Detect which cell encompasses the target text, then output its (x, y) center coordinate. 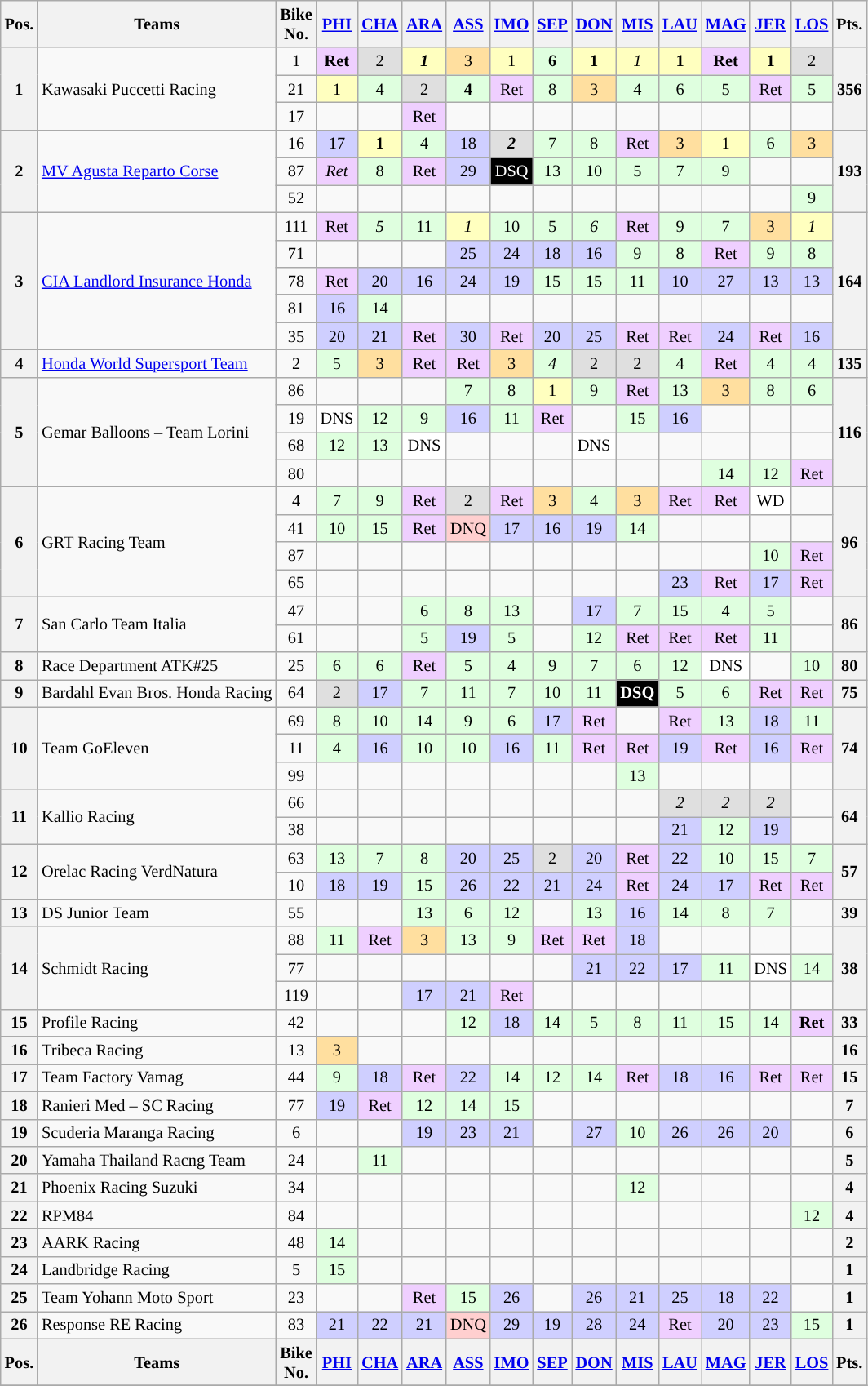
Profile Racing (157, 1023)
83 (295, 1325)
Response RE Racing (157, 1325)
48 (295, 1242)
Landbridge Racing (157, 1270)
96 (849, 542)
Team Factory Vamag (157, 1077)
San Carlo Team Italia (157, 624)
Schmidt Racing (157, 968)
55 (295, 913)
Gemar Balloons – Team Lorini (157, 433)
33 (849, 1023)
52 (295, 198)
111 (295, 226)
61 (295, 638)
35 (295, 336)
75 (849, 693)
88 (295, 940)
Kawasaki Puccetti Racing (157, 88)
Yamaha Thailand Racng Team (157, 1160)
57 (849, 872)
193 (849, 171)
74 (849, 748)
RPM84 (157, 1215)
CIA Landlord Insurance Honda (157, 281)
Team GoEleven (157, 748)
GRT Racing Team (157, 542)
WD (770, 500)
Ranieri Med – SC Racing (157, 1105)
MV Agusta Reparto Corse (157, 171)
28 (594, 1325)
68 (295, 446)
84 (295, 1215)
Bardahl Evan Bros. Honda Racing (157, 693)
Team Yohann Moto Sport (157, 1298)
42 (295, 1023)
44 (295, 1077)
356 (849, 88)
119 (295, 995)
99 (295, 775)
Orelac Racing VerdNatura (157, 872)
81 (295, 309)
34 (295, 1188)
71 (295, 254)
Honda World Supersport Team (157, 363)
41 (295, 528)
AARK Racing (157, 1242)
Phoenix Racing Suzuki (157, 1188)
63 (295, 858)
65 (295, 583)
DS Junior Team (157, 913)
164 (849, 281)
Race Department ATK#25 (157, 665)
Tribeca Racing (157, 1051)
69 (295, 721)
39 (849, 913)
Kallio Racing (157, 816)
Scuderia Maranga Racing (157, 1133)
78 (295, 281)
66 (295, 803)
30 (468, 336)
116 (849, 433)
47 (295, 611)
135 (849, 363)
